Identify which cell holds the provided text, then report its (X, Y) central coordinate. 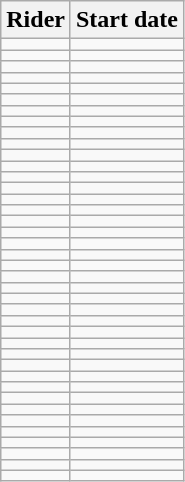
Start date (126, 20)
Rider (36, 20)
